Pinpoint the cell where the given text exists, returning its (X, Y) midpoint coordinate. 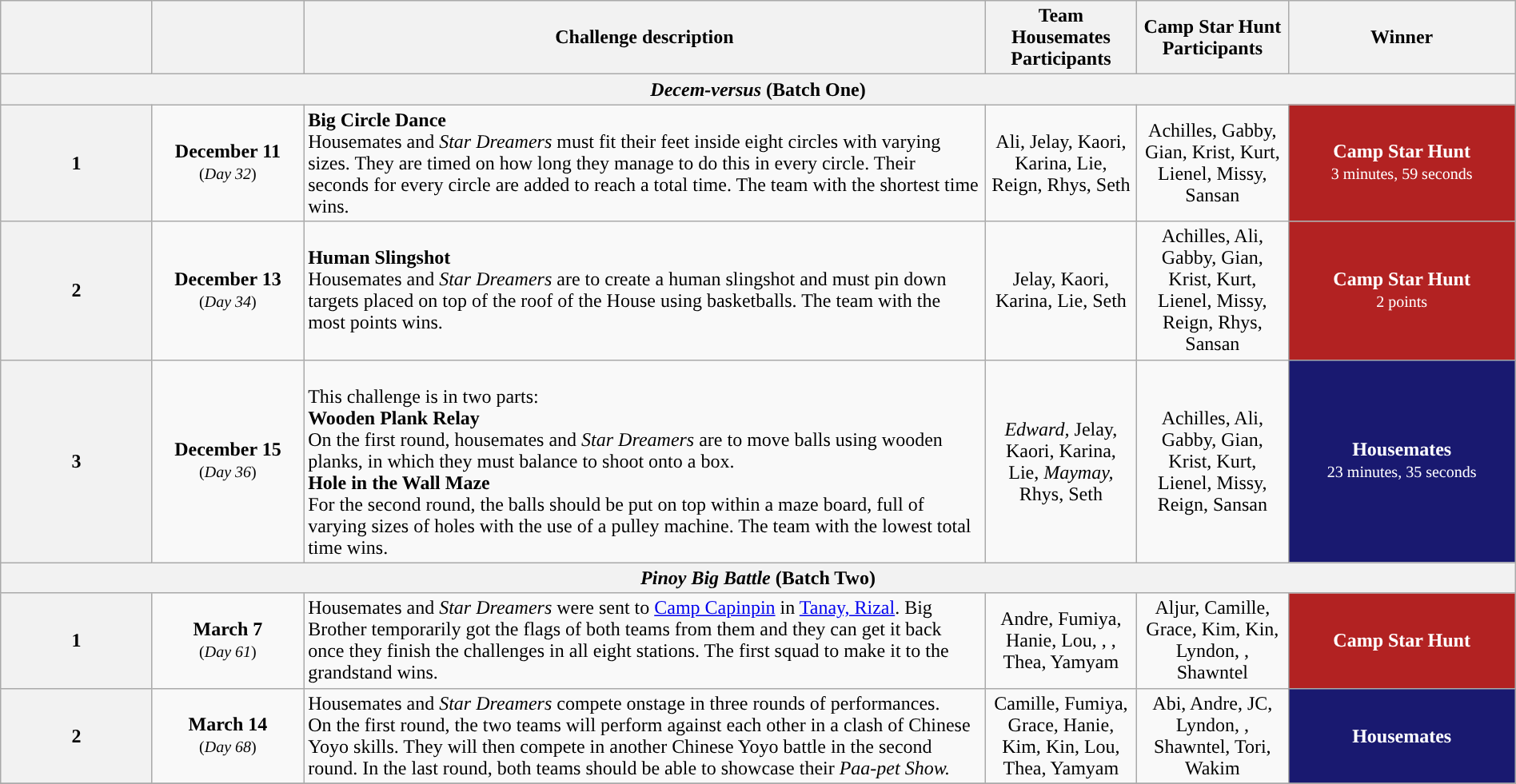
December 13(Day 34) (227, 291)
Camp Star Hunt2 points (1402, 291)
Housemates23 minutes, 35 seconds (1402, 461)
Andre, Fumiya, Hanie, Lou, , , Thea, Yamyam (1060, 641)
Camp Star Hunt Participants (1212, 38)
Pinoy Big Battle (Batch Two) (758, 578)
Jelay, Kaori, Karina, Lie, Seth (1060, 291)
Achilles, Ali, Gabby, Gian, Krist, Kurt, Lienel, Missy, Reign, Rhys, Sansan (1212, 291)
December 11(Day 32) (227, 163)
Winner (1402, 38)
Ali, Jelay, Kaori, Karina, Lie, Reign, Rhys, Seth (1060, 163)
Team Housemates Participants (1060, 38)
3 (77, 461)
Camp Star Hunt3 minutes, 59 seconds (1402, 163)
Abi, Andre, JC, Lyndon, , Shawntel, Tori, Wakim (1212, 735)
Decem-versus (Batch One) (758, 90)
Housemates (1402, 735)
Camille, Fumiya, Grace, Hanie, Kim, Kin, Lou, Thea, Yamyam (1060, 735)
Achilles, Gabby, Gian, Krist, Kurt, Lienel, Missy, Sansan (1212, 163)
Camp Star Hunt (1402, 641)
Achilles, Ali, Gabby, Gian, Krist, Kurt, Lienel, Missy, Reign, Sansan (1212, 461)
Edward, Jelay, Kaori, Karina, Lie, Maymay, Rhys, Seth (1060, 461)
Aljur, Camille, Grace, Kim, Kin, Lyndon, , Shawntel (1212, 641)
December 15(Day 36) (227, 461)
March 7 (Day 61) (227, 641)
March 14 (Day 68) (227, 735)
Challenge description (644, 38)
